Extract the [X, Y] coordinate from the center of the cell holding the provided text.  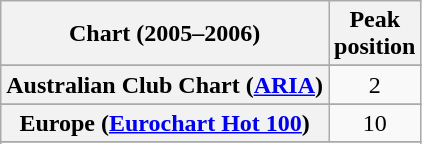
10 [374, 123]
Australian Club Chart (ARIA) [165, 85]
2 [374, 85]
Chart (2005–2006) [165, 34]
Europe (Eurochart Hot 100) [165, 123]
Peakposition [374, 34]
